Return the (x, y) coordinate for the center point of the cell that contains the specified text.  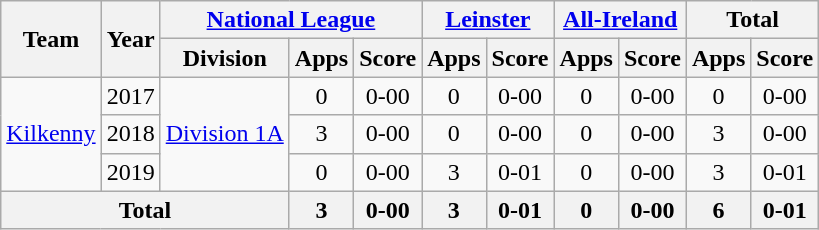
Division 1A (224, 134)
2019 (130, 172)
Year (130, 39)
Team (51, 39)
Division (224, 58)
National League (290, 20)
2018 (130, 134)
Leinster (488, 20)
2017 (130, 96)
Kilkenny (51, 134)
All-Ireland (620, 20)
6 (718, 210)
